Return [X, Y] of the center of cell containing provided text 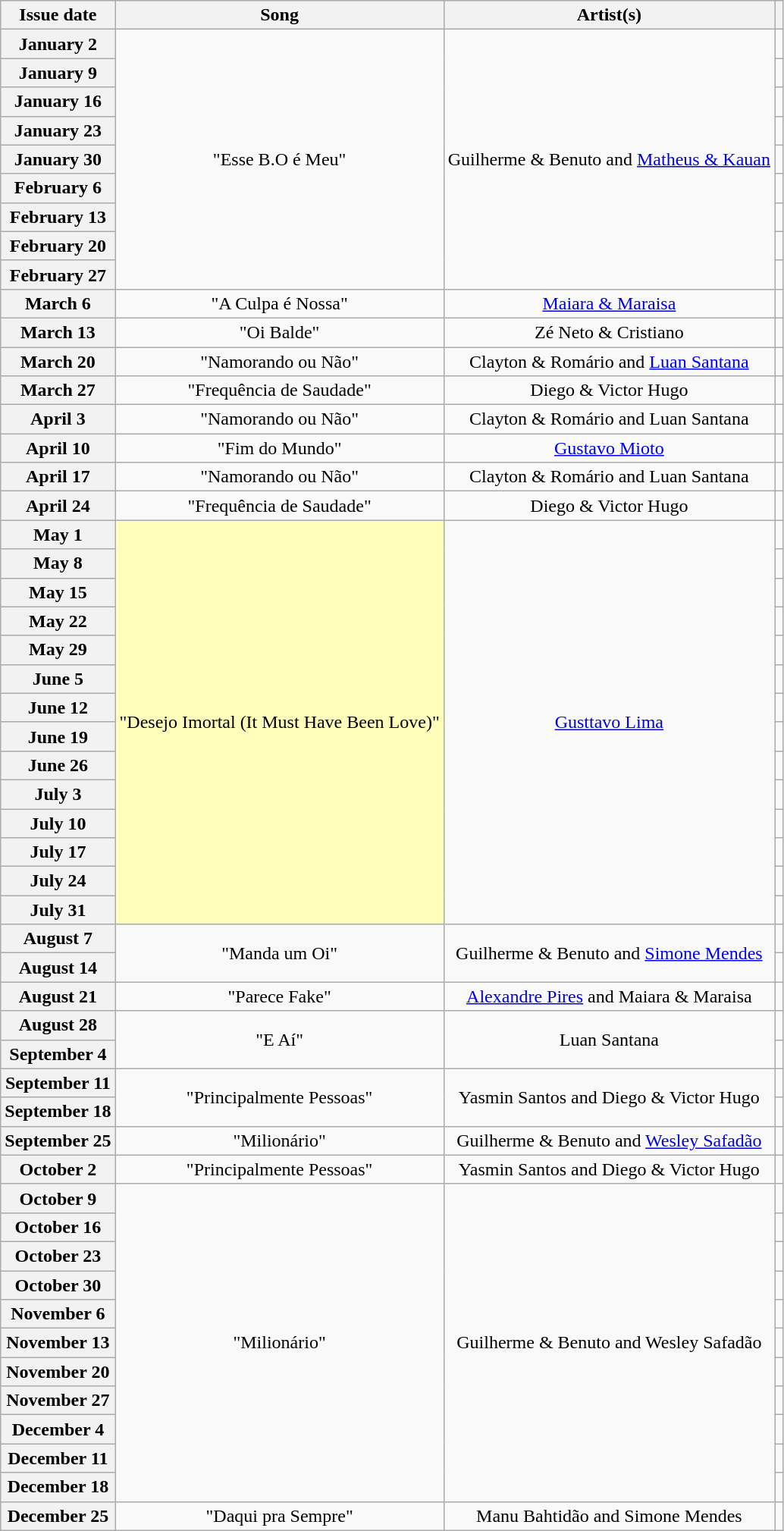
June 19 [58, 736]
October 16 [58, 1227]
"Parece Fake" [279, 996]
July 24 [58, 881]
April 3 [58, 419]
Manu Bahtidão and Simone Mendes [609, 1516]
December 25 [58, 1516]
October 9 [58, 1198]
October 23 [58, 1256]
June 12 [58, 707]
August 7 [58, 939]
February 13 [58, 217]
Luan Santana [609, 1040]
July 31 [58, 910]
October 30 [58, 1285]
Song [279, 15]
February 6 [58, 188]
"Desejo Imortal (It Must Have Been Love)" [279, 722]
January 9 [58, 73]
Gusttavo Lima [609, 722]
November 20 [58, 1372]
March 20 [58, 362]
Guilherme & Benuto and Simone Mendes [609, 953]
May 29 [58, 650]
"Fim do Mundo" [279, 448]
Issue date [58, 15]
January 16 [58, 102]
Guilherme & Benuto and Matheus & Kauan [609, 159]
"E Aí" [279, 1040]
"Daqui pra Sempre" [279, 1516]
December 11 [58, 1458]
July 10 [58, 823]
March 6 [58, 303]
February 20 [58, 246]
August 14 [58, 968]
December 18 [58, 1487]
February 27 [58, 275]
"Esse B.O é Meu" [279, 159]
"Oi Balde" [279, 332]
December 4 [58, 1429]
November 27 [58, 1401]
Gustavo Mioto [609, 448]
July 17 [58, 852]
October 2 [58, 1169]
July 3 [58, 794]
March 13 [58, 332]
January 30 [58, 159]
May 22 [58, 621]
January 23 [58, 130]
Maiara & Maraisa [609, 303]
November 6 [58, 1314]
September 11 [58, 1083]
Alexandre Pires and Maiara & Maraisa [609, 996]
April 24 [58, 506]
"A Culpa é Nossa" [279, 303]
June 5 [58, 679]
September 18 [58, 1112]
April 10 [58, 448]
Artist(s) [609, 15]
November 13 [58, 1343]
May 15 [58, 592]
January 2 [58, 44]
June 26 [58, 765]
August 28 [58, 1025]
April 17 [58, 477]
Zé Neto & Cristiano [609, 332]
September 4 [58, 1054]
March 27 [58, 391]
August 21 [58, 996]
May 8 [58, 563]
September 25 [58, 1140]
May 1 [58, 535]
"Manda um Oi" [279, 953]
